For the text-containing cell, return its midpoint in [X, Y] coordinate format. 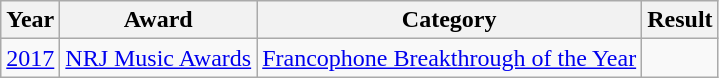
Year [30, 20]
NRJ Music Awards [158, 58]
Category [450, 20]
Result [680, 20]
Francophone Breakthrough of the Year [450, 58]
2017 [30, 58]
Award [158, 20]
